Detect which cell encompasses the target text, then output its [X, Y] center coordinate. 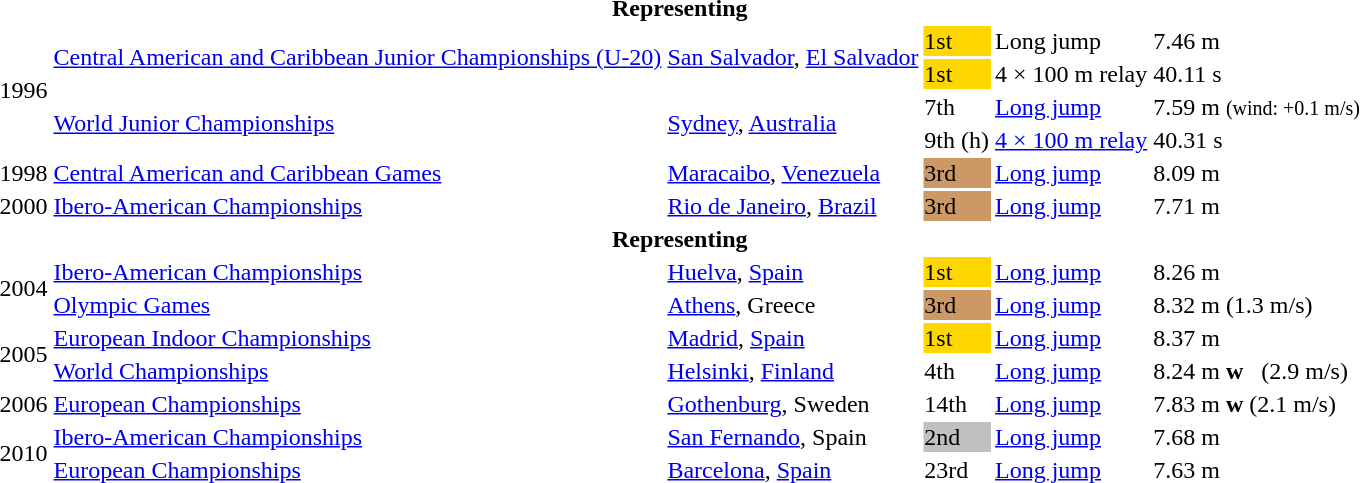
Athens, Greece [793, 305]
4th [957, 371]
San Salvador, El Salvador [793, 58]
14th [957, 404]
World Championships [358, 371]
2nd [957, 437]
9th (h) [957, 140]
Sydney, Australia [793, 124]
European Championships [358, 404]
World Junior Championships [358, 124]
San Fernando, Spain [793, 437]
European Indoor Championships [358, 338]
Maracaibo, Venezuela [793, 173]
Huelva, Spain [793, 272]
Rio de Janeiro, Brazil [793, 206]
Helsinki, Finland [793, 371]
Gothenburg, Sweden [793, 404]
Central American and Caribbean Junior Championships (U-20) [358, 58]
Madrid, Spain [793, 338]
Olympic Games [358, 305]
Central American and Caribbean Games [358, 173]
7th [957, 107]
